Output the [x, y] coordinate of the center of the cell containing the given text.  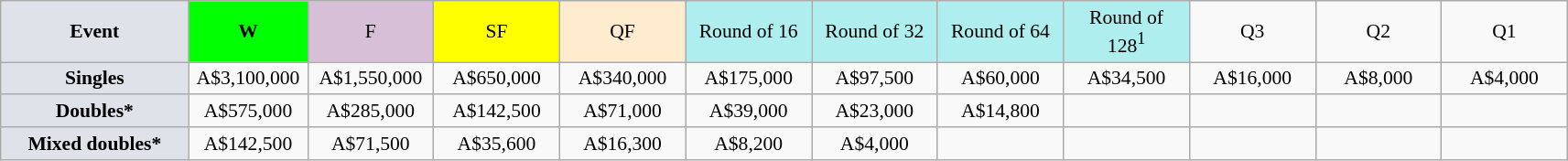
Mixed doubles* [95, 144]
Round of 32 [874, 31]
A$1,550,000 [371, 79]
Round of 16 [749, 31]
A$71,000 [622, 112]
A$285,000 [371, 112]
F [371, 31]
A$71,500 [371, 144]
Round of 64 [1000, 31]
Doubles* [95, 112]
Q3 [1252, 31]
A$8,000 [1379, 79]
W [248, 31]
Event [95, 31]
SF [497, 31]
QF [622, 31]
A$23,000 [874, 112]
A$16,000 [1252, 79]
A$14,800 [1000, 112]
Round of 1281 [1127, 31]
A$8,200 [749, 144]
A$16,300 [622, 144]
A$97,500 [874, 79]
A$35,600 [497, 144]
A$60,000 [1000, 79]
A$340,000 [622, 79]
A$650,000 [497, 79]
A$39,000 [749, 112]
A$175,000 [749, 79]
Singles [95, 79]
Q2 [1379, 31]
A$34,500 [1127, 79]
A$3,100,000 [248, 79]
Q1 [1505, 31]
A$575,000 [248, 112]
